Determine the [X, Y] coordinate at the center of the cell enclosing the given text.  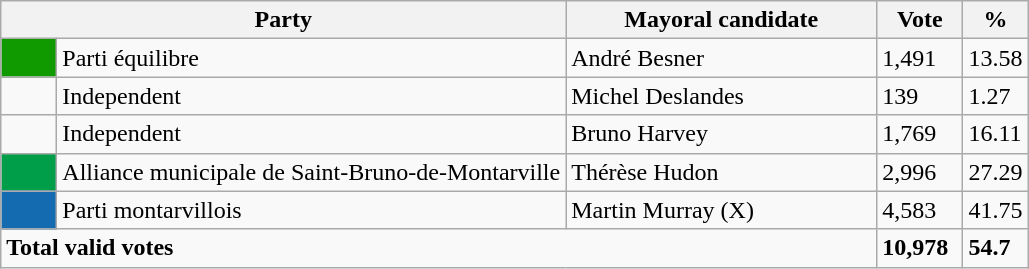
Total valid votes [439, 248]
Parti montarvillois [312, 210]
Mayoral candidate [722, 20]
4,583 [920, 210]
% [996, 20]
27.29 [996, 172]
Parti équilibre [312, 58]
Thérèse Hudon [722, 172]
16.11 [996, 134]
2,996 [920, 172]
139 [920, 96]
Alliance municipale de Saint-Bruno-de-Montarville [312, 172]
Vote [920, 20]
Martin Murray (X) [722, 210]
41.75 [996, 210]
1,491 [920, 58]
Party [284, 20]
1.27 [996, 96]
Bruno Harvey [722, 134]
Michel Deslandes [722, 96]
1,769 [920, 134]
54.7 [996, 248]
10,978 [920, 248]
André Besner [722, 58]
13.58 [996, 58]
